Extract the (x, y) coordinate from the center of the cell holding the provided text.  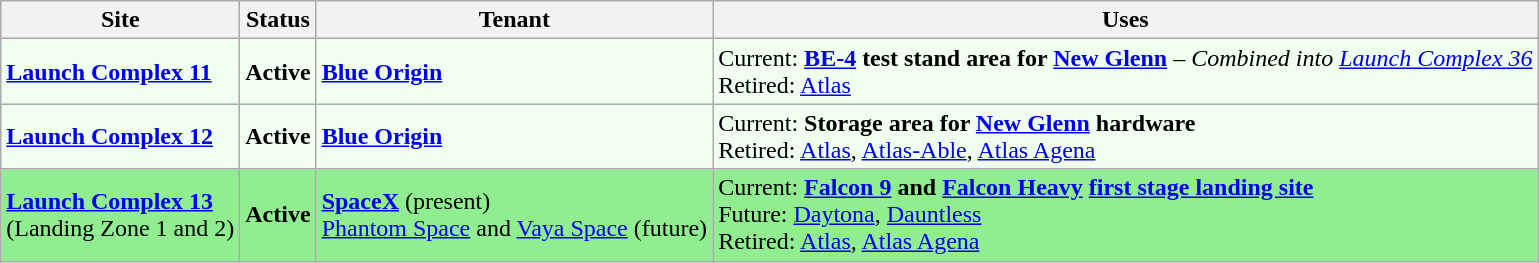
Uses (1126, 20)
Current: Storage area for New Glenn hardwareRetired: Atlas, Atlas-Able, Atlas Agena (1126, 136)
Status (278, 20)
Current: BE-4 test stand area for New Glenn – Combined into Launch Complex 36Retired: Atlas (1126, 72)
Launch Complex 13(Landing Zone 1 and 2) (120, 215)
Current: Falcon 9 and Falcon Heavy first stage landing site Future: Daytona, DauntlessRetired: Atlas, Atlas Agena (1126, 215)
SpaceX (present)Phantom Space and Vaya Space (future) (514, 215)
Launch Complex 11 (120, 72)
Tenant (514, 20)
Site (120, 20)
Launch Complex 12 (120, 136)
